Return [x, y] of the center of cell containing provided text 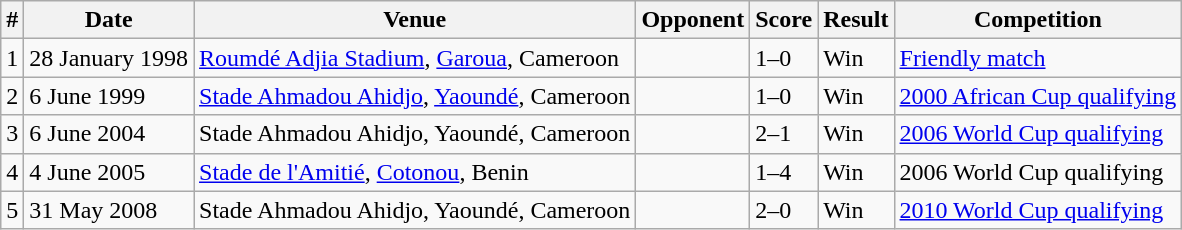
Roumdé Adjia Stadium, Garoua, Cameroon [415, 58]
4 [12, 172]
Date [109, 20]
2010 World Cup qualifying [1038, 210]
28 January 1998 [109, 58]
3 [12, 134]
2–1 [784, 134]
Result [856, 20]
4 June 2005 [109, 172]
2 [12, 96]
Opponent [693, 20]
Stade de l'Amitié, Cotonou, Benin [415, 172]
31 May 2008 [109, 210]
Competition [1038, 20]
5 [12, 210]
1 [12, 58]
# [12, 20]
1–4 [784, 172]
6 June 1999 [109, 96]
6 June 2004 [109, 134]
2000 African Cup qualifying [1038, 96]
Score [784, 20]
Venue [415, 20]
Friendly match [1038, 58]
2–0 [784, 210]
